Capture the cell that displays the provided text and extract its (x, y) central coordinate. 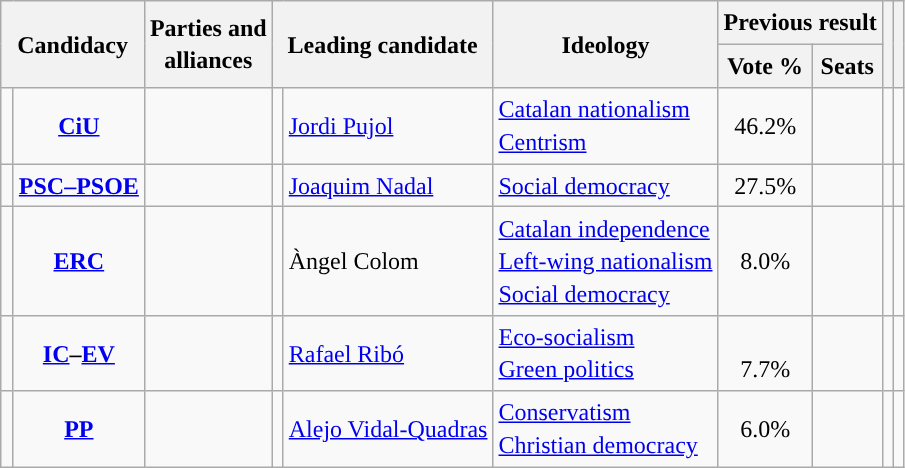
7.7% (765, 353)
ConservatismChristian democracy (606, 429)
CiU (78, 126)
Leading candidate (382, 44)
Vote % (765, 66)
8.0% (765, 261)
46.2% (765, 126)
Eco-socialismGreen politics (606, 353)
Catalan nationalismCentrism (606, 126)
Rafael Ribó (388, 353)
Previous result (800, 22)
Social democracy (606, 186)
PSC–PSOE (78, 186)
Àngel Colom (388, 261)
IC–EV (78, 353)
6.0% (765, 429)
ERC (78, 261)
Seats (847, 66)
PP (78, 429)
Joaquim Nadal (388, 186)
Ideology (606, 44)
Parties andalliances (208, 44)
Candidacy (73, 44)
Catalan independenceLeft-wing nationalismSocial democracy (606, 261)
Jordi Pujol (388, 126)
27.5% (765, 186)
Alejo Vidal-Quadras (388, 429)
